Search for the cell housing the specified text and yield its [x, y] center coordinate. 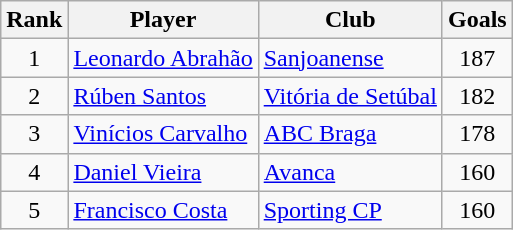
Vitória de Setúbal [350, 96]
Vinícios Carvalho [163, 134]
Daniel Vieira [163, 172]
Player [163, 20]
Leonardo Abrahão [163, 58]
178 [477, 134]
ABC Braga [350, 134]
Rúben Santos [163, 96]
3 [34, 134]
4 [34, 172]
Rank [34, 20]
Sanjoanense [350, 58]
Goals [477, 20]
2 [34, 96]
187 [477, 58]
Avanca [350, 172]
Club [350, 20]
Francisco Costa [163, 210]
5 [34, 210]
1 [34, 58]
182 [477, 96]
Sporting CP [350, 210]
